Return (x, y) of the center of cell containing provided text 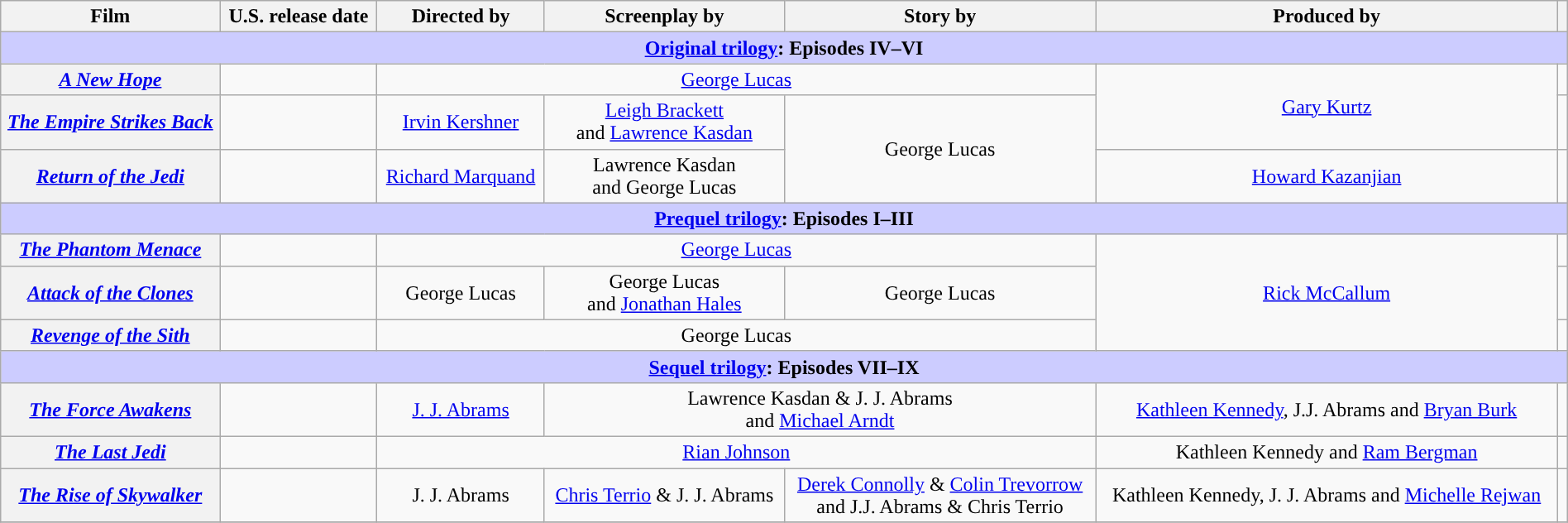
Revenge of the Sith (111, 335)
The Empire Strikes Back (111, 122)
U.S. release date (299, 17)
Attack of the Clones (111, 293)
Chris Terrio & J. J. Abrams (664, 495)
Directed by (461, 17)
The Last Jedi (111, 452)
Derek Connolly & Colin Trevorrow and J.J. Abrams & Chris Terrio (939, 495)
Lawrence Kasdan & J. J. Abrams and Michael Arndt (820, 409)
Kathleen Kennedy, J.J. Abrams and Bryan Burk (1327, 409)
Richard Marquand (461, 175)
Produced by (1327, 17)
Rick McCallum (1327, 293)
Kathleen Kennedy, J. J. Abrams and Michelle Rejwan (1327, 495)
Screenplay by (664, 17)
Rian Johnson (736, 452)
Sequel trilogy: Episodes VII–IX (784, 367)
Irvin Kershner (461, 122)
A New Hope (111, 79)
Prequel trilogy: Episodes I–III (784, 218)
Howard Kazanjian (1327, 175)
Original trilogy: Episodes IV–VI (784, 48)
Lawrence Kasdan and George Lucas (664, 175)
Story by (939, 17)
The Phantom Menace (111, 250)
The Rise of Skywalker (111, 495)
Gary Kurtz (1327, 106)
George Lucas and Jonathan Hales (664, 293)
The Force Awakens (111, 409)
Kathleen Kennedy and Ram Bergman (1327, 452)
Leigh Brackett and Lawrence Kasdan (664, 122)
Return of the Jedi (111, 175)
Film (111, 17)
